From the cell containing the given text, extract its center point as [x, y] coordinate. 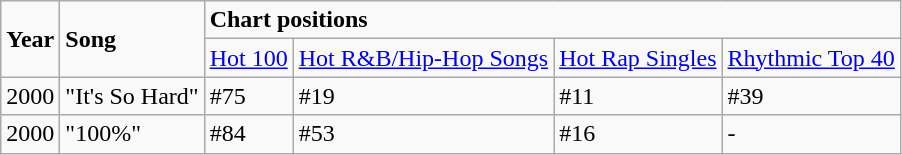
Song [132, 39]
Hot Rap Singles [638, 58]
Rhythmic Top 40 [811, 58]
Year [30, 39]
Hot R&B/Hip-Hop Songs [423, 58]
#84 [248, 134]
- [811, 134]
#39 [811, 96]
Hot 100 [248, 58]
#75 [248, 96]
"100%" [132, 134]
Chart positions [552, 20]
#11 [638, 96]
"It's So Hard" [132, 96]
#53 [423, 134]
#19 [423, 96]
#16 [638, 134]
